Return the (x, y) coordinate for the center point of the cell that contains the specified text.  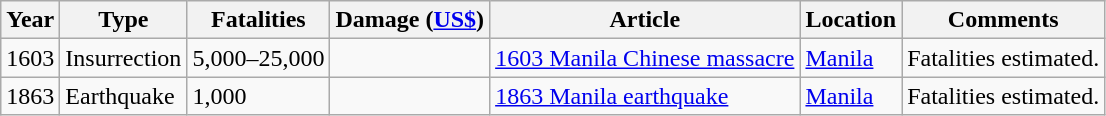
5,000–25,000 (258, 58)
1,000 (258, 96)
Type (124, 20)
Damage (US$) (410, 20)
Year (30, 20)
Location (851, 20)
1603 Manila Chinese massacre (645, 58)
Earthquake (124, 96)
Fatalities (258, 20)
Insurrection (124, 58)
1863 Manila earthquake (645, 96)
1863 (30, 96)
Comments (1004, 20)
1603 (30, 58)
Article (645, 20)
